Search for the cell housing the specified text and yield its [X, Y] center coordinate. 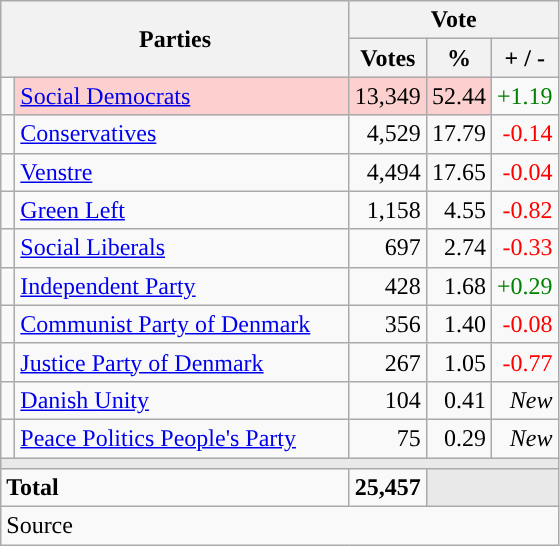
Danish Unity [182, 400]
Social Liberals [182, 248]
Green Left [182, 210]
25,457 [388, 488]
Social Democrats [182, 96]
-0.04 [524, 172]
356 [388, 324]
428 [388, 286]
-0.33 [524, 248]
Peace Politics People's Party [182, 438]
17.79 [458, 134]
+1.19 [524, 96]
52.44 [458, 96]
+ / - [524, 58]
1.40 [458, 324]
Justice Party of Denmark [182, 362]
-0.14 [524, 134]
1,158 [388, 210]
-0.08 [524, 324]
104 [388, 400]
17.65 [458, 172]
Parties [176, 39]
Source [280, 526]
4.55 [458, 210]
4,529 [388, 134]
Communist Party of Denmark [182, 324]
Venstre [182, 172]
267 [388, 362]
2.74 [458, 248]
1.68 [458, 286]
13,349 [388, 96]
0.41 [458, 400]
+0.29 [524, 286]
% [458, 58]
75 [388, 438]
Vote [454, 20]
Total [176, 488]
Votes [388, 58]
Conservatives [182, 134]
Independent Party [182, 286]
697 [388, 248]
4,494 [388, 172]
-0.77 [524, 362]
-0.82 [524, 210]
1.05 [458, 362]
0.29 [458, 438]
